Provide the [x, y] coordinate of the cell's center where the given text is located.  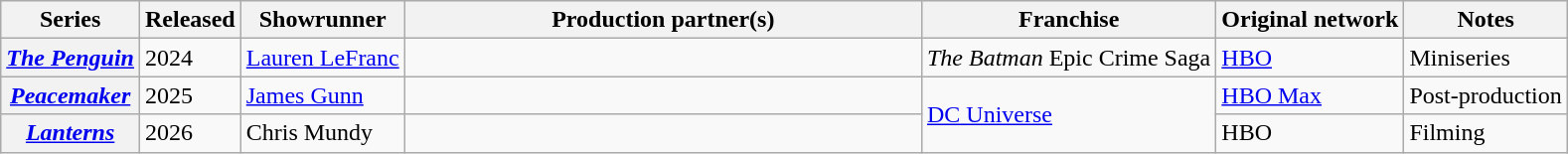
HBO Max [1310, 95]
2025 [191, 95]
Released [191, 20]
2026 [191, 133]
Original network [1310, 20]
Miniseries [1486, 58]
Notes [1486, 20]
James Gunn [322, 95]
Filming [1486, 133]
Showrunner [322, 20]
2024 [191, 58]
Production partner(s) [663, 20]
The Penguin [71, 58]
Post-production [1486, 95]
DC Universe [1068, 114]
Lauren LeFranc [322, 58]
Series [71, 20]
Chris Mundy [322, 133]
Lanterns [71, 133]
Peacemaker [71, 95]
Franchise [1068, 20]
The Batman Epic Crime Saga [1068, 58]
